Return the [x, y] coordinate for the center point of the cell that contains the specified text.  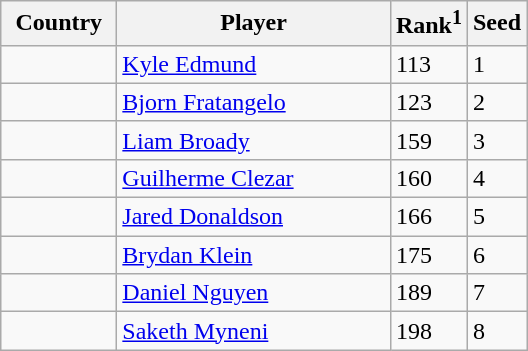
Brydan Klein [254, 255]
Player [254, 24]
2 [496, 102]
3 [496, 140]
Kyle Edmund [254, 64]
Daniel Nguyen [254, 293]
Country [59, 24]
113 [428, 64]
189 [428, 293]
123 [428, 102]
Guilherme Clezar [254, 178]
Liam Broady [254, 140]
Rank1 [428, 24]
6 [496, 255]
4 [496, 178]
7 [496, 293]
Seed [496, 24]
Bjorn Fratangelo [254, 102]
Jared Donaldson [254, 217]
160 [428, 178]
166 [428, 217]
175 [428, 255]
5 [496, 217]
198 [428, 331]
8 [496, 331]
159 [428, 140]
Saketh Myneni [254, 331]
1 [496, 64]
